Return the (X, Y) coordinate for the center point of the cell that contains the specified text.  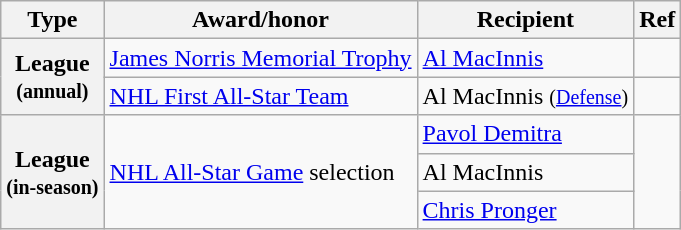
Chris Pronger (526, 210)
NHL First All-Star Team (260, 96)
League(annual) (52, 77)
Award/honor (260, 20)
NHL All-Star Game selection (260, 172)
League(in-season) (52, 172)
Al MacInnis (Defense) (526, 96)
James Norris Memorial Trophy (260, 58)
Pavol Demitra (526, 134)
Recipient (526, 20)
Ref (658, 20)
Type (52, 20)
